Return the [X, Y] coordinate for the center point of the cell that contains the specified text.  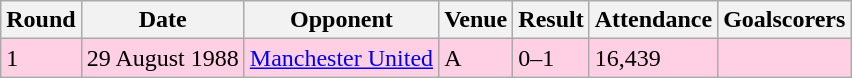
Date [162, 20]
1 [41, 58]
29 August 1988 [162, 58]
Opponent [341, 20]
Goalscorers [784, 20]
0–1 [551, 58]
Manchester United [341, 58]
A [476, 58]
Round [41, 20]
Venue [476, 20]
16,439 [653, 58]
Result [551, 20]
Attendance [653, 20]
